Pinpoint the cell where the given text exists, returning its [X, Y] midpoint coordinate. 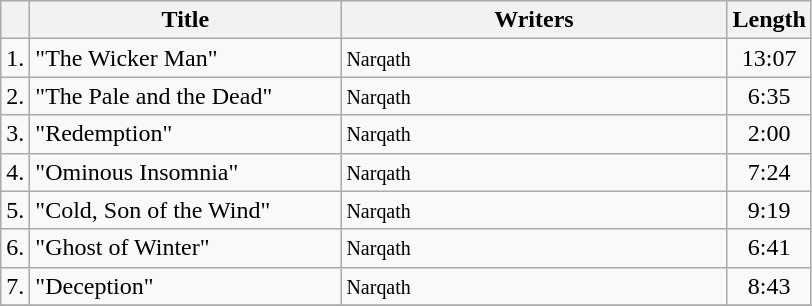
"Ghost of Winter" [186, 248]
2. [16, 96]
8:43 [769, 286]
5. [16, 210]
7. [16, 286]
13:07 [769, 58]
6. [16, 248]
2:00 [769, 134]
6:41 [769, 248]
"The Wicker Man" [186, 58]
Writers [534, 20]
"Ominous Insomnia" [186, 172]
3. [16, 134]
"Redemption" [186, 134]
"Deception" [186, 286]
6:35 [769, 96]
"The Pale and the Dead" [186, 96]
4. [16, 172]
Title [186, 20]
Length [769, 20]
7:24 [769, 172]
9:19 [769, 210]
"Cold, Son of the Wind" [186, 210]
1. [16, 58]
